Provide the (x, y) coordinate of the cell's center where the given text is located.  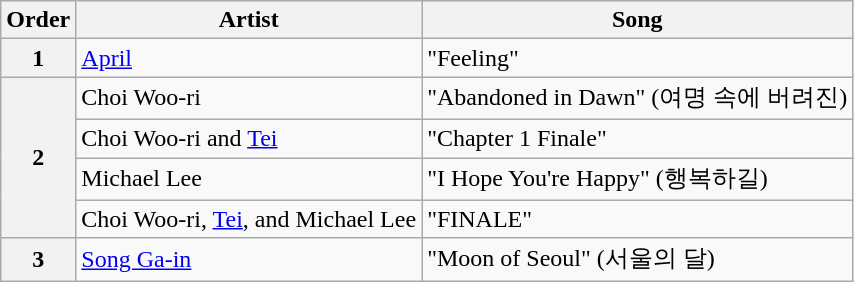
3 (38, 260)
Order (38, 20)
"Feeling" (638, 58)
1 (38, 58)
Choi Woo-ri, Tei, and Michael Lee (249, 219)
Artist (249, 20)
Choi Woo-ri (249, 98)
"Moon of Seoul" (서울의 달) (638, 260)
Choi Woo-ri and Tei (249, 138)
April (249, 58)
2 (38, 158)
Song Ga-in (249, 260)
"Chapter 1 Finale" (638, 138)
Song (638, 20)
"FINALE" (638, 219)
"I Hope You're Happy" (행복하길) (638, 180)
Michael Lee (249, 180)
"Abandoned in Dawn" (여명 속에 버려진) (638, 98)
